For the text-containing cell, return its midpoint in (x, y) coordinate format. 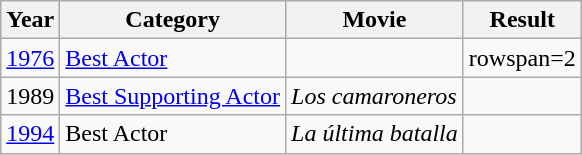
rowspan=2 (522, 58)
Best Supporting Actor (173, 96)
La última batalla (375, 134)
1989 (30, 96)
Category (173, 20)
1994 (30, 134)
Los camaroneros (375, 96)
1976 (30, 58)
Result (522, 20)
Year (30, 20)
Movie (375, 20)
